Detect which cell encompasses the target text, then output its (X, Y) center coordinate. 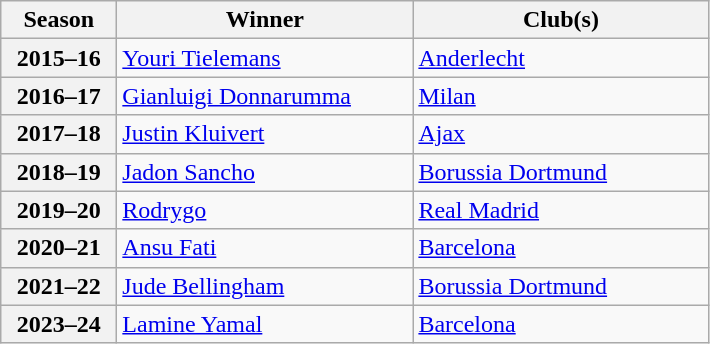
Ajax (561, 134)
Anderlecht (561, 58)
Jude Bellingham (265, 286)
2015–16 (59, 58)
Youri Tielemans (265, 58)
2019–20 (59, 210)
Rodrygo (265, 210)
Ansu Fati (265, 248)
2021–22 (59, 286)
2018–19 (59, 172)
2020–21 (59, 248)
2017–18 (59, 134)
2016–17 (59, 96)
Gianluigi Donnarumma (265, 96)
Lamine Yamal (265, 324)
Milan (561, 96)
Justin Kluivert (265, 134)
2023–24 (59, 324)
Club(s) (561, 20)
Winner (265, 20)
Season (59, 20)
Jadon Sancho (265, 172)
Real Madrid (561, 210)
